Identify which cell holds the provided text, then report its (X, Y) central coordinate. 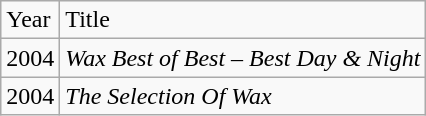
Title (243, 20)
Year (30, 20)
The Selection Of Wax (243, 96)
Wax Best of Best – Best Day & Night (243, 58)
